Extract the [x, y] coordinate from the center of the cell holding the provided text.  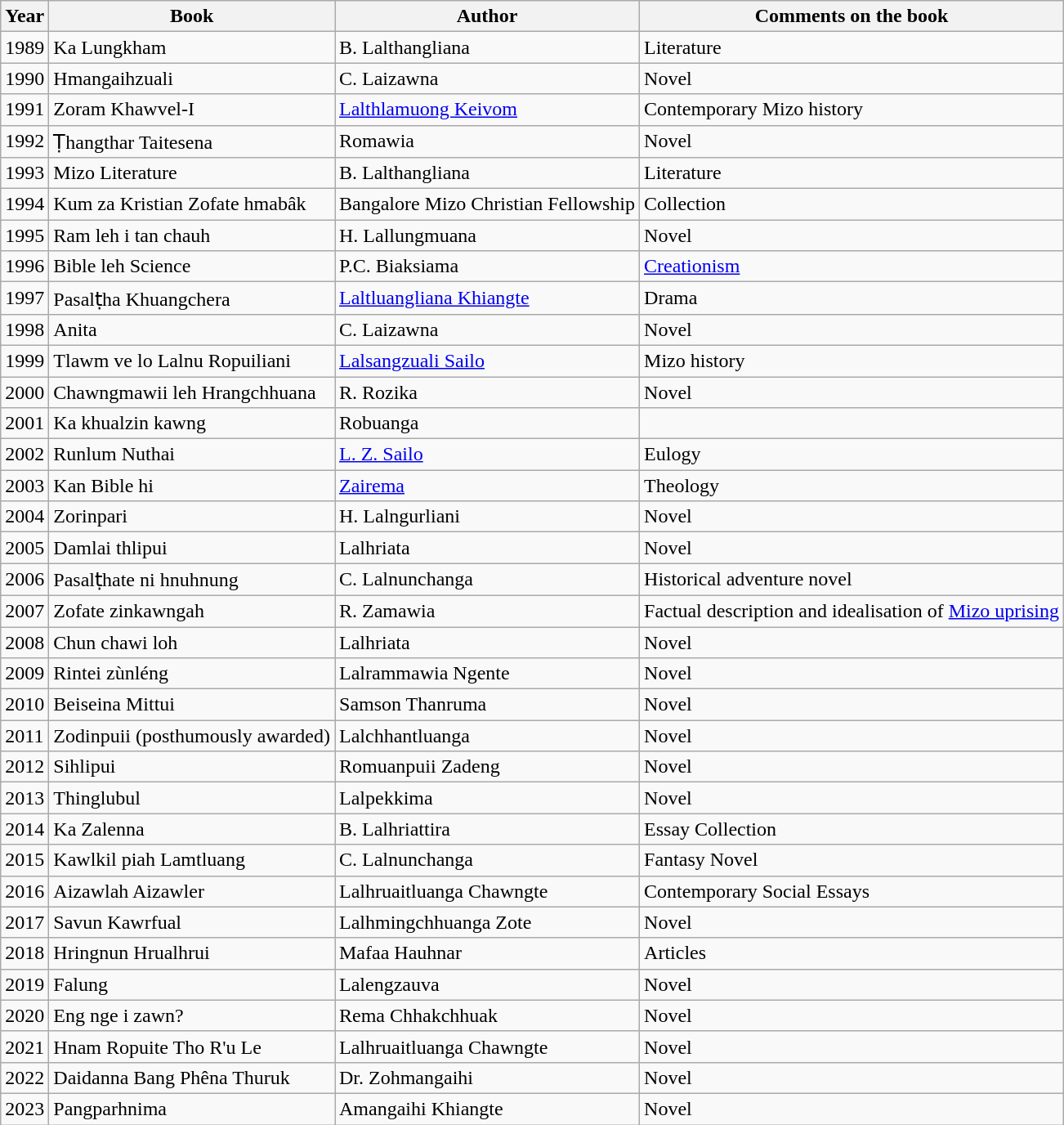
2021 [25, 1047]
Collection [852, 204]
Mizo Literature [192, 173]
Book [192, 16]
Samson Thanruma [487, 705]
Lalsangzuali Sailo [487, 361]
2008 [25, 642]
Fantasy Novel [852, 860]
Ka Lungkham [192, 47]
Bangalore Mizo Christian Fellowship [487, 204]
2006 [25, 580]
Chawngmawii leh Hrangchhuana [192, 392]
Damlai thlipui [192, 548]
1991 [25, 110]
2007 [25, 611]
Lalthlamuong Keivom [487, 110]
H. Lalngurliani [487, 517]
R. Zamawia [487, 611]
2015 [25, 860]
Tlawm ve lo Lalnu Ropuiliani [192, 361]
Creationism [852, 267]
Zairema [487, 486]
Romuanpuii Zadeng [487, 767]
1989 [25, 47]
Historical adventure novel [852, 580]
1992 [25, 141]
1998 [25, 329]
R. Rozika [487, 392]
Articles [852, 953]
Zorinpari [192, 517]
Lalengzauva [487, 984]
2016 [25, 891]
Pasalṭhate ni hnuhnung [192, 580]
2000 [25, 392]
Lalpekkima [487, 798]
Runlum Nuthai [192, 455]
2023 [25, 1109]
Eng nge i zawn? [192, 1015]
Bible leh Science [192, 267]
Factual description and idealisation of Mizo uprising [852, 611]
2014 [25, 829]
Drama [852, 298]
Romawia [487, 141]
Hringnun Hrualhrui [192, 953]
Beiseina Mittui [192, 705]
Falung [192, 984]
2003 [25, 486]
Dr. Zohmangaihi [487, 1078]
Kawlkil piah Lamtluang [192, 860]
2005 [25, 548]
2004 [25, 517]
Pangparhnima [192, 1109]
Theology [852, 486]
2011 [25, 736]
Mafaa Hauhnar [487, 953]
Sihlipui [192, 767]
2019 [25, 984]
Ṭhangthar Taitesena [192, 141]
Essay Collection [852, 829]
Ka Zalenna [192, 829]
Kan Bible hi [192, 486]
Ram leh i tan chauh [192, 235]
Zoram Khawvel-I [192, 110]
Savun Kawrfual [192, 922]
2013 [25, 798]
1990 [25, 78]
Thinglubul [192, 798]
1997 [25, 298]
Robuanga [487, 424]
1999 [25, 361]
Rema Chhakchhuak [487, 1015]
Ka khualzin kawng [192, 424]
Lalrammawia Ngente [487, 674]
1995 [25, 235]
2020 [25, 1015]
Contemporary Mizo history [852, 110]
Zofate zinkawngah [192, 611]
1994 [25, 204]
Year [25, 16]
P.C. Biaksiama [487, 267]
Rintei zùnléng [192, 674]
2002 [25, 455]
H. Lallungmuana [487, 235]
2001 [25, 424]
Lalchhantluanga [487, 736]
Laltluangliana Khiangte [487, 298]
Aizawlah Aizawler [192, 891]
Comments on the book [852, 16]
1996 [25, 267]
Chun chawi loh [192, 642]
Hnam Ropuite Tho R'u Le [192, 1047]
2009 [25, 674]
1993 [25, 173]
B. Lalhriattira [487, 829]
2017 [25, 922]
2012 [25, 767]
Eulogy [852, 455]
L. Z. Sailo [487, 455]
Daidanna Bang Phêna Thuruk [192, 1078]
Author [487, 16]
Mizo history [852, 361]
Anita [192, 329]
Lalhmingchhuanga Zote [487, 922]
Hmangaihzuali [192, 78]
2010 [25, 705]
Pasalṭha Khuangchera [192, 298]
Contemporary Social Essays [852, 891]
Kum za Kristian Zofate hmabâk [192, 204]
2018 [25, 953]
Zodinpuii (posthumously awarded) [192, 736]
Amangaihi Khiangte [487, 1109]
2022 [25, 1078]
